For the text-containing cell, return its midpoint in [x, y] coordinate format. 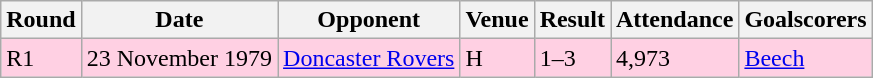
Doncaster Rovers [369, 58]
Result [572, 20]
R1 [41, 58]
Attendance [674, 20]
Date [179, 20]
Beech [806, 58]
Round [41, 20]
1–3 [572, 58]
Venue [497, 20]
Opponent [369, 20]
Goalscorers [806, 20]
23 November 1979 [179, 58]
4,973 [674, 58]
H [497, 58]
